Determine the [X, Y] coordinate at the center of the cell enclosing the given text.  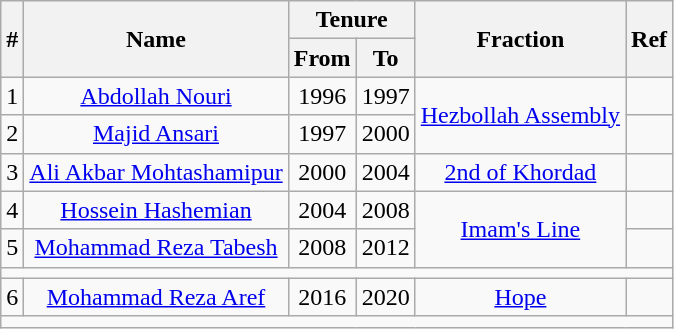
Imam's Line [520, 229]
3 [12, 172]
Abdollah Nouri [156, 96]
2016 [322, 297]
Mohammad Reza Aref [156, 297]
Mohammad Reza Tabesh [156, 248]
To [386, 58]
Name [156, 39]
Tenure [352, 20]
6 [12, 297]
2 [12, 134]
Hezbollah Assembly [520, 115]
From [322, 58]
2012 [386, 248]
1996 [322, 96]
Hope [520, 297]
Hossein Hashemian [156, 210]
# [12, 39]
Ref [650, 39]
2020 [386, 297]
2nd of Khordad [520, 172]
Ali Akbar Mohtashamipur [156, 172]
Majid Ansari [156, 134]
5 [12, 248]
1 [12, 96]
4 [12, 210]
Fraction [520, 39]
